Return [x, y] of the center of cell containing provided text 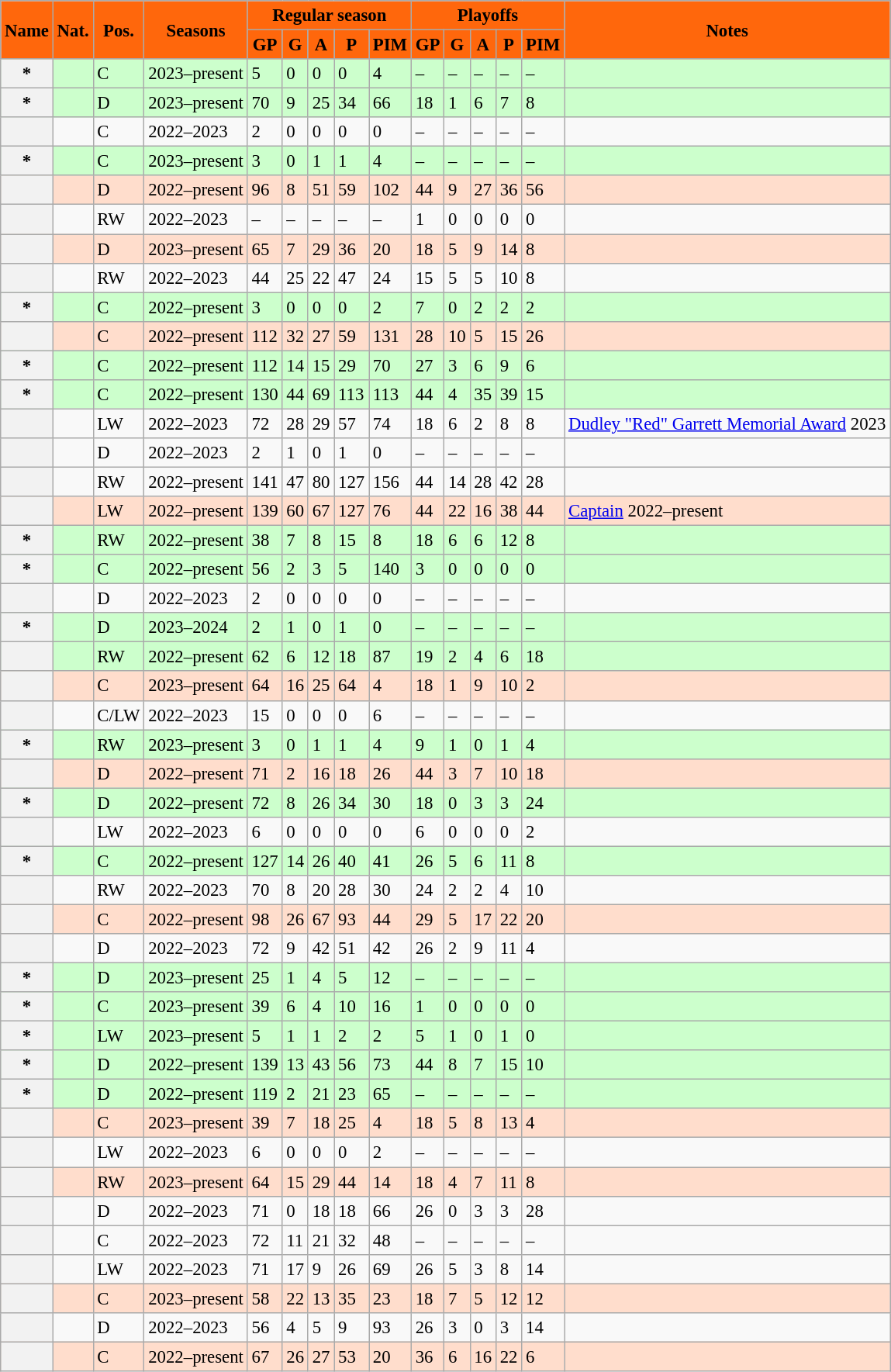
43 [321, 1065]
140 [391, 569]
98 [265, 919]
Playoffs [487, 16]
Regular season [329, 16]
76 [391, 511]
119 [265, 1094]
60 [295, 511]
156 [391, 482]
Name [27, 29]
19 [427, 657]
48 [391, 1240]
2023–2024 [195, 627]
Pos. [119, 29]
41 [391, 861]
74 [391, 423]
130 [265, 395]
141 [265, 482]
58 [265, 1298]
Captain 2022–present [727, 511]
53 [352, 1356]
73 [391, 1065]
40 [352, 861]
131 [391, 336]
80 [321, 482]
96 [265, 190]
C/LW [119, 715]
Nat. [73, 29]
Seasons [195, 29]
62 [265, 657]
57 [352, 423]
Notes [727, 29]
87 [391, 657]
Dudley "Red" Garrett Memorial Award 2023 [727, 423]
102 [391, 190]
